Determine the [x, y] coordinate at the center of the cell enclosing the given text.  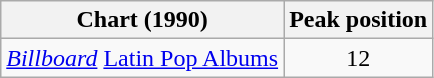
Billboard Latin Pop Albums [142, 58]
Peak position [358, 20]
12 [358, 58]
Chart (1990) [142, 20]
